For the text-containing cell, return its midpoint in [X, Y] coordinate format. 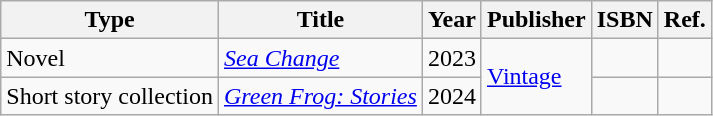
2024 [452, 96]
Sea Change [320, 58]
Year [452, 20]
Ref. [684, 20]
2023 [452, 58]
Title [320, 20]
Novel [110, 58]
Short story collection [110, 96]
Vintage [536, 77]
Green Frog: Stories [320, 96]
Type [110, 20]
Publisher [536, 20]
ISBN [624, 20]
